Detect which cell encompasses the target text, then output its (x, y) center coordinate. 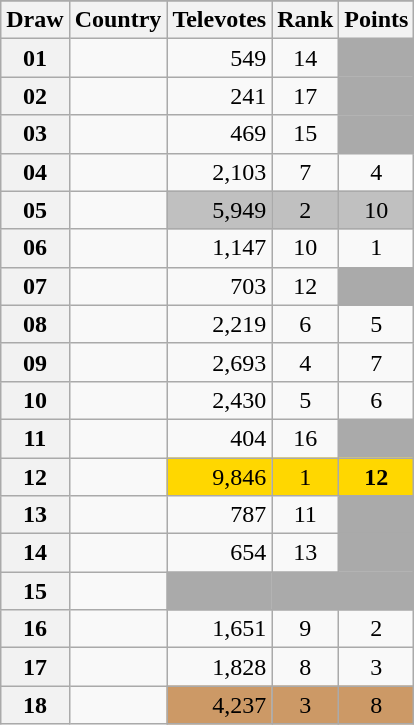
04 (35, 172)
1,828 (220, 667)
2,430 (220, 400)
549 (220, 58)
01 (35, 58)
09 (35, 362)
2,103 (220, 172)
03 (35, 134)
2,693 (220, 362)
469 (220, 134)
241 (220, 96)
9,846 (220, 477)
Televotes (220, 20)
703 (220, 286)
654 (220, 553)
Rank (306, 20)
4,237 (220, 705)
787 (220, 515)
07 (35, 286)
Draw (35, 20)
06 (35, 248)
05 (35, 210)
08 (35, 324)
9 (306, 629)
1,147 (220, 248)
1,651 (220, 629)
Points (376, 20)
5,949 (220, 210)
404 (220, 438)
Country (118, 20)
18 (35, 705)
02 (35, 96)
2,219 (220, 324)
